For the text-containing cell, return its midpoint in [x, y] coordinate format. 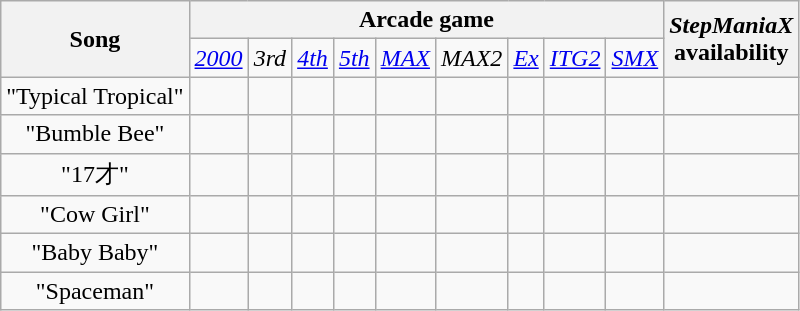
MAX2 [471, 58]
MAX [405, 58]
5th [354, 58]
Ex [526, 58]
"17才" [95, 174]
SMX [635, 58]
Song [95, 39]
"Bumble Bee" [95, 134]
Arcade game [426, 20]
"Typical Tropical" [95, 96]
ITG2 [575, 58]
4th [313, 58]
"Baby Baby" [95, 253]
StepManiaXavailability [732, 39]
3rd [270, 58]
"Cow Girl" [95, 215]
"Spaceman" [95, 291]
2000 [218, 58]
